Output the (X, Y) coordinate of the center of the cell containing the given text.  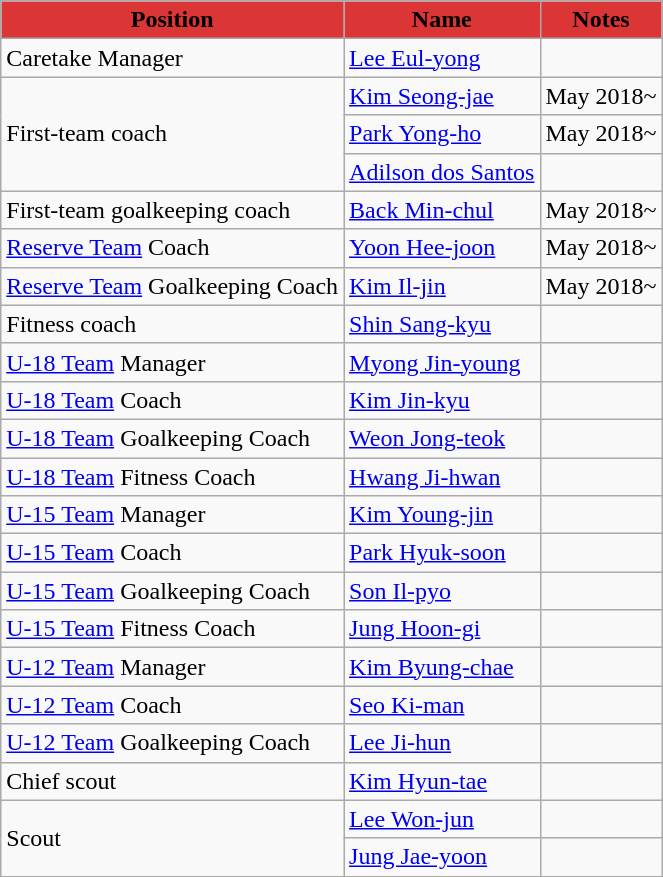
Park Yong-ho (442, 134)
Seo Ki-man (442, 705)
Adilson dos Santos (442, 172)
Kim Young-jin (442, 515)
Kim Jin-kyu (442, 400)
Weon Jong-teok (442, 438)
Reserve Team Goalkeeping Coach (172, 286)
Back Min-chul (442, 210)
Kim Byung-chae (442, 667)
Jung Jae-yoon (442, 857)
Kim Seong-jae (442, 96)
Yoon Hee-joon (442, 248)
Caretake Manager (172, 58)
Park Hyuk-soon (442, 553)
U-18 Team Coach (172, 400)
U-15 Team Coach (172, 553)
Notes (601, 20)
U-18 Team Goalkeeping Coach (172, 438)
Lee Eul-yong (442, 58)
Kim Il-jin (442, 286)
U-12 Team Manager (172, 667)
U-15 Team Goalkeeping Coach (172, 591)
U-18 Team Fitness Coach (172, 477)
U-12 Team Goalkeeping Coach (172, 743)
First-team coach (172, 134)
U-18 Team Manager (172, 362)
Chief scout (172, 781)
U-15 Team Fitness Coach (172, 629)
Son Il-pyo (442, 591)
Name (442, 20)
Lee Won-jun (442, 819)
U-12 Team Coach (172, 705)
Kim Hyun-tae (442, 781)
Jung Hoon-gi (442, 629)
Scout (172, 838)
First-team goalkeeping coach (172, 210)
Hwang Ji-hwan (442, 477)
Shin Sang-kyu (442, 324)
Reserve Team Coach (172, 248)
U-15 Team Manager (172, 515)
Lee Ji-hun (442, 743)
Position (172, 20)
Fitness coach (172, 324)
Myong Jin-young (442, 362)
